For the text-containing cell, return its midpoint in [x, y] coordinate format. 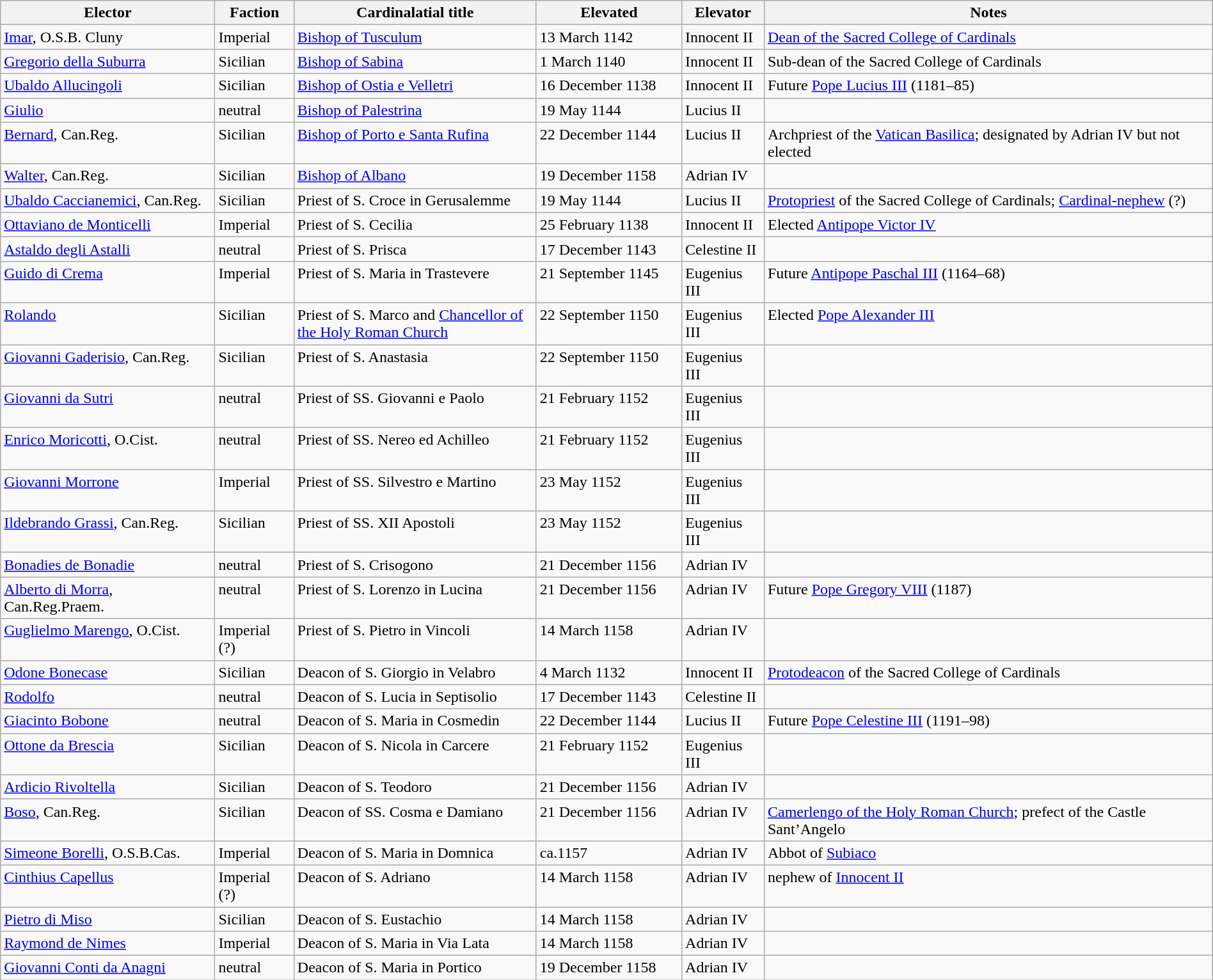
Protopriest of the Sacred College of Cardinals; Cardinal-nephew (?) [988, 200]
Priest of SS. Silvestro e Martino [415, 490]
Bishop of Albano [415, 176]
Ubaldo Caccianemici, Can.Reg. [107, 200]
Elector [107, 13]
Simeone Borelli, O.S.B.Cas. [107, 853]
Bishop of Ostia e Velletri [415, 86]
Cardinalatial title [415, 13]
16 December 1138 [609, 86]
Deacon of S. Teodoro [415, 787]
Cinthius Capellus [107, 885]
Odone Bonecase [107, 672]
Priest of SS. XII Apostoli [415, 532]
25 February 1138 [609, 225]
Deacon of S. Maria in Cosmedin [415, 721]
Priest of S. Lorenzo in Lucina [415, 597]
Notes [988, 13]
Priest of SS. Giovanni e Paolo [415, 407]
Priest of S. Anastasia [415, 365]
Elevated [609, 13]
Ubaldo Allucingoli [107, 86]
Future Antipope Paschal III (1164–68) [988, 281]
Deacon of S. Giorgio in Velabro [415, 672]
Deacon of S. Maria in Via Lata [415, 944]
Faction [255, 13]
Guido di Crema [107, 281]
Priest of SS. Nereo ed Achilleo [415, 449]
13 March 1142 [609, 37]
Raymond de Nimes [107, 944]
Dean of the Sacred College of Cardinals [988, 37]
Giovanni Gaderisio, Can.Reg. [107, 365]
Priest of S. Prisca [415, 249]
Deacon of S. Adriano [415, 885]
4 March 1132 [609, 672]
Ottaviano de Monticelli [107, 225]
Priest of S. Pietro in Vincoli [415, 640]
Ottone da Brescia [107, 754]
Giovanni da Sutri [107, 407]
Giulio [107, 110]
Deacon of S. Lucia in Septisolio [415, 697]
Future Pope Gregory VIII (1187) [988, 597]
Bishop of Tusculum [415, 37]
Archpriest of the Vatican Basilica; designated by Adrian IV but not elected [988, 143]
Deacon of S. Nicola in Carcere [415, 754]
Deacon of S. Maria in Domnica [415, 853]
Bishop of Palestrina [415, 110]
Camerlengo of the Holy Roman Church; prefect of the Castle Sant’Angelo [988, 820]
Ildebrando Grassi, Can.Reg. [107, 532]
Priest of S. Crisogono [415, 565]
Giovanni Conti da Anagni [107, 968]
Bishop of Porto e Santa Rufina [415, 143]
ca.1157 [609, 853]
Deacon of S. Maria in Portico [415, 968]
Pietro di Miso [107, 919]
Deacon of S. Eustachio [415, 919]
Astaldo degli Astalli [107, 249]
Ardicio Rivoltella [107, 787]
Protodeacon of the Sacred College of Cardinals [988, 672]
Bernard, Can.Reg. [107, 143]
Abbot of Subiaco [988, 853]
Priest of S. Maria in Trastevere [415, 281]
Gregorio della Suburra [107, 61]
Guglielmo Marengo, O.Cist. [107, 640]
Giacinto Bobone [107, 721]
Future Pope Lucius III (1181–85) [988, 86]
Rodolfo [107, 697]
Priest of S. Cecilia [415, 225]
Elected Pope Alexander III [988, 324]
Sub-dean of the Sacred College of Cardinals [988, 61]
Walter, Can.Reg. [107, 176]
Bishop of Sabina [415, 61]
Deacon of SS. Cosma e Damiano [415, 820]
1 March 1140 [609, 61]
Giovanni Morrone [107, 490]
Elevator [723, 13]
Future Pope Celestine III (1191–98) [988, 721]
Priest of S. Marco and Chancellor of the Holy Roman Church [415, 324]
nephew of Innocent II [988, 885]
Rolando [107, 324]
Elected Antipope Victor IV [988, 225]
Enrico Moricotti, O.Cist. [107, 449]
Bonadies de Bonadie [107, 565]
Imar, O.S.B. Cluny [107, 37]
21 September 1145 [609, 281]
Alberto di Morra, Can.Reg.Praem. [107, 597]
Boso, Can.Reg. [107, 820]
Priest of S. Croce in Gerusalemme [415, 200]
